Provide the (x, y) coordinate of the cell's center where the given text is located.  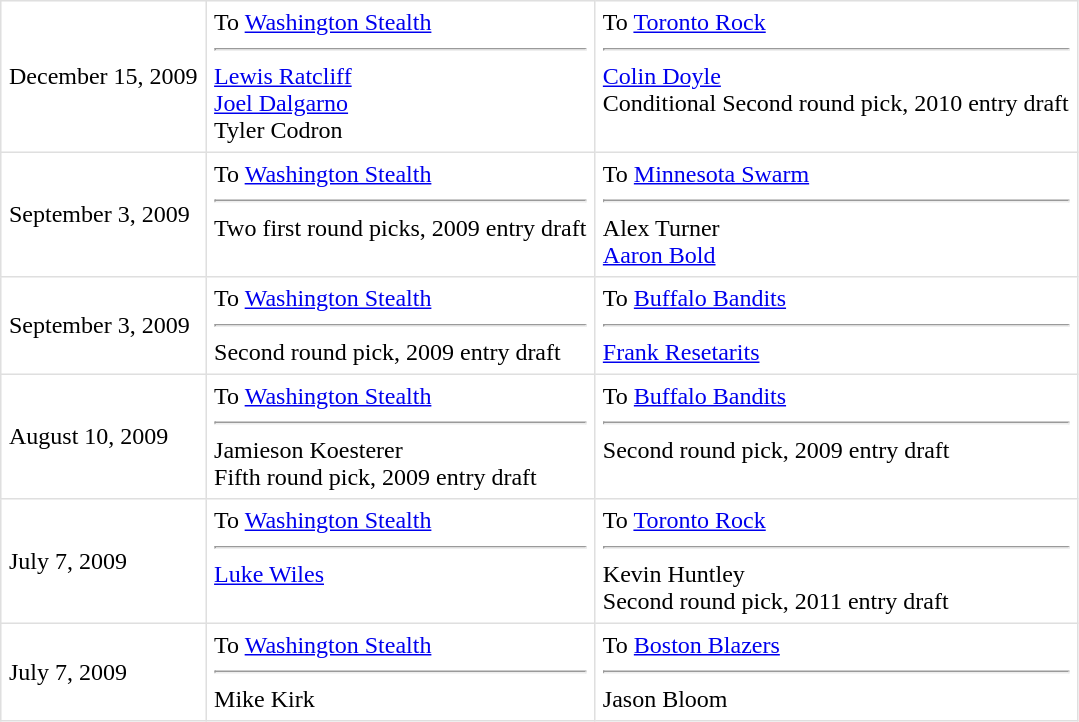
August 10, 2009 (104, 436)
To Minnesota SwarmAlex TurnerAaron Bold (836, 214)
To Buffalo Bandits Second round pick, 2009 entry draft (836, 436)
To Washington Stealth Mike Kirk (400, 672)
To Washington Stealth Two first round picks, 2009 entry draft (400, 214)
To Toronto RockKevin HuntleySecond round pick, 2011 entry draft (836, 561)
To Boston BlazersJason Bloom (836, 672)
To Washington StealthJamieson KoestererFifth round pick, 2009 entry draft (400, 436)
To Washington Stealth Lewis RatcliffJoel DalgarnoTyler Codron (400, 77)
To Washington Stealth Luke Wiles (400, 561)
To Washington StealthSecond round pick, 2009 entry draft (400, 326)
To Toronto Rock Colin DoyleConditional Second round pick, 2010 entry draft (836, 77)
To Buffalo BanditsFrank Resetarits (836, 326)
December 15, 2009 (104, 77)
